Pinpoint the cell where the given text exists, returning its (X, Y) midpoint coordinate. 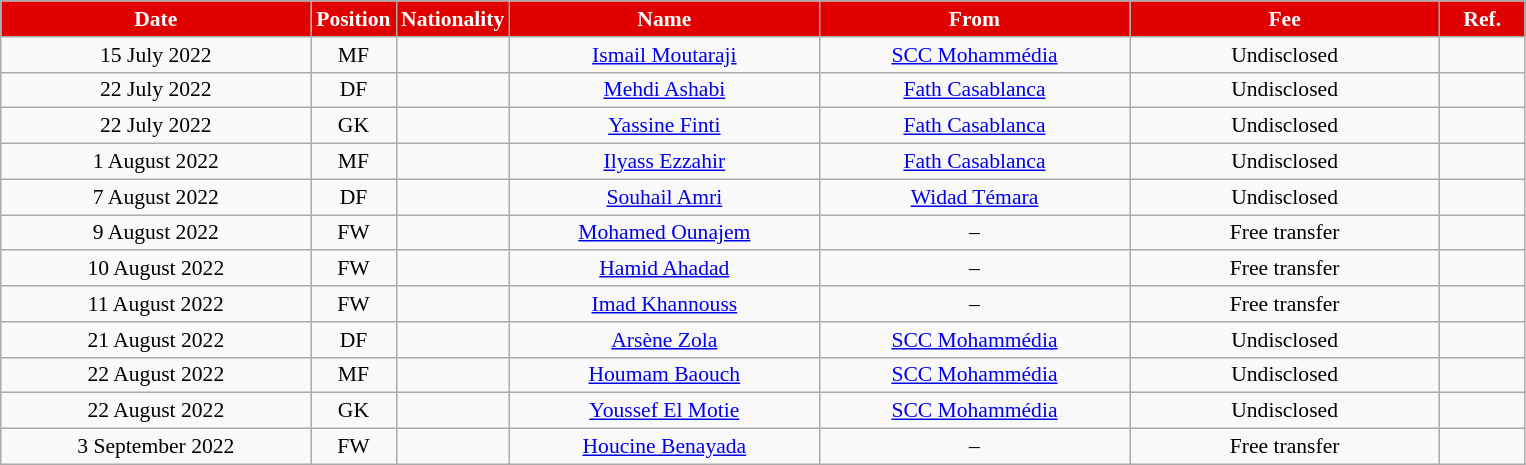
Nationality (452, 19)
3 September 2022 (156, 447)
Youssef El Motie (664, 411)
Souhail Amri (664, 197)
Widad Témara (974, 197)
Ref. (1482, 19)
Ilyass Ezzahir (664, 162)
9 August 2022 (156, 233)
Yassine Finti (664, 126)
Date (156, 19)
15 July 2022 (156, 55)
7 August 2022 (156, 197)
Ismail Moutaraji (664, 55)
1 August 2022 (156, 162)
11 August 2022 (156, 304)
Mehdi Ashabi (664, 90)
Arsène Zola (664, 340)
From (974, 19)
Houcine Benayada (664, 447)
Imad Khannouss (664, 304)
10 August 2022 (156, 269)
Position (354, 19)
Houmam Baouch (664, 375)
21 August 2022 (156, 340)
Fee (1285, 19)
Mohamed Ounajem (664, 233)
Hamid Ahadad (664, 269)
Name (664, 19)
